Find where the given text appears and provide that cell's center as [x, y] coordinate. 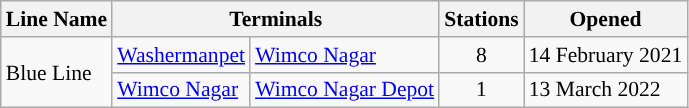
Blue Line [56, 72]
13 March 2022 [606, 90]
1 [482, 90]
Wimco Nagar Depot [344, 90]
14 February 2021 [606, 55]
Washermanpet [181, 55]
Terminals [276, 19]
Stations [482, 19]
8 [482, 55]
Opened [606, 19]
Line Name [56, 19]
